Pinpoint the cell where the given text exists, returning its (X, Y) midpoint coordinate. 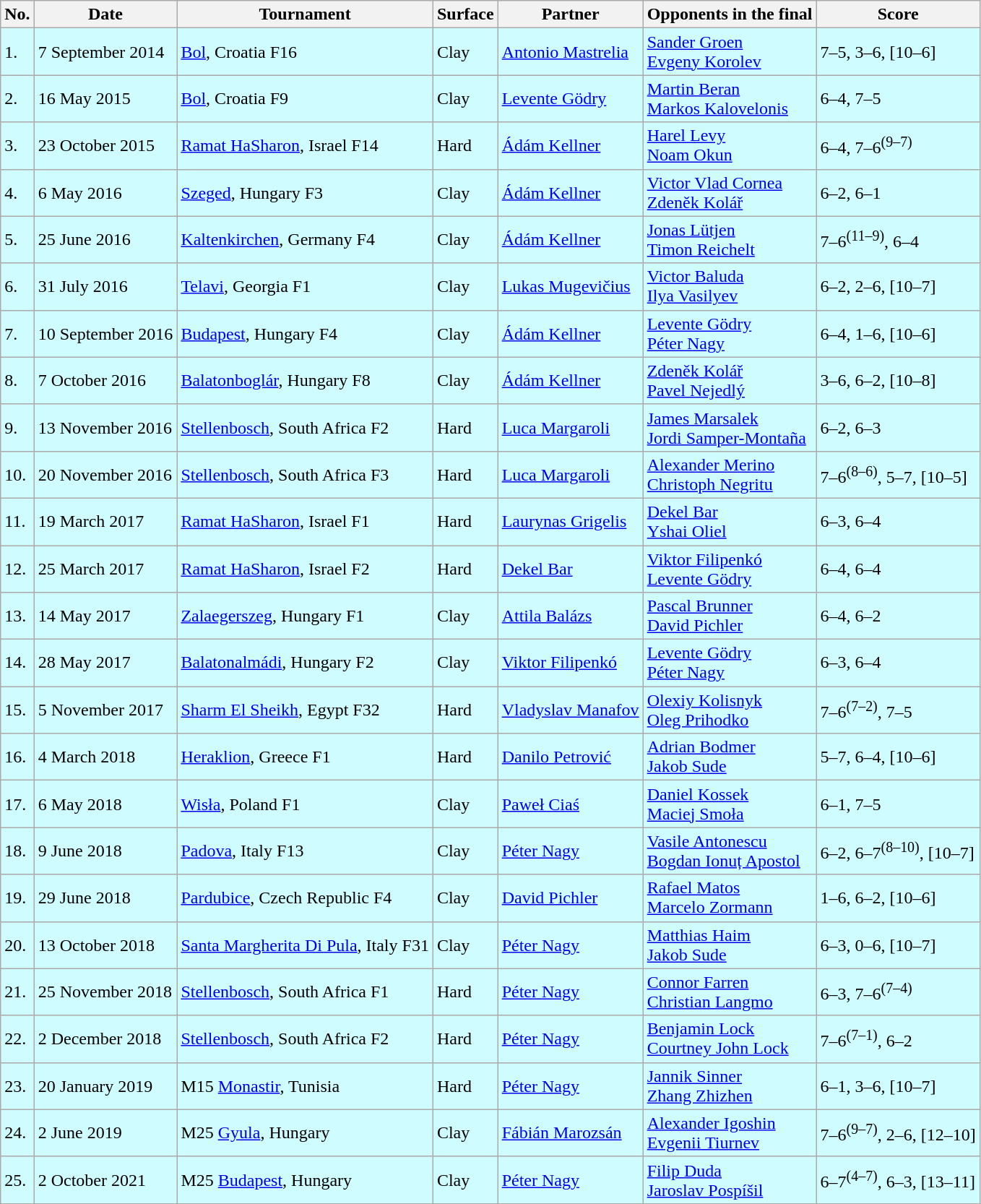
7–6(9–7), 2–6, [12–10] (898, 1133)
3–6, 6–2, [10–8] (898, 380)
6–1, 7–5 (898, 804)
11. (17, 522)
3. (17, 146)
Partner (571, 14)
7–6(7–1), 6–2 (898, 1039)
Pascal Brunner David Pichler (730, 616)
Jonas Lütjen Timon Reichelt (730, 240)
6. (17, 286)
9 June 2018 (105, 851)
Paweł Ciaś (571, 804)
Ramat HaSharon, Israel F2 (305, 568)
7–5, 3–6, [10–6] (898, 52)
Victor Vlad Cornea Zdeněk Kolář (730, 192)
25 June 2016 (105, 240)
6–4, 1–6, [10–6] (898, 334)
6–2, 6–7(8–10), [10–7] (898, 851)
Viktor Filipenkó (571, 663)
31 July 2016 (105, 286)
Dekel Bar Yshai Oliel (730, 522)
Telavi, Georgia F1 (305, 286)
Fábián Marozsán (571, 1133)
Szeged, Hungary F3 (305, 192)
13 October 2018 (105, 945)
Zdeněk Kolář Pavel Nejedlý (730, 380)
No. (17, 14)
24. (17, 1133)
Zalaegerszeg, Hungary F1 (305, 616)
28 May 2017 (105, 663)
25. (17, 1179)
Matthias Haim Jakob Sude (730, 945)
Pardubice, Czech Republic F4 (305, 898)
Laurynas Grigelis (571, 522)
6–2, 2–6, [10–7] (898, 286)
M25 Budapest, Hungary (305, 1179)
15. (17, 710)
Padova, Italy F13 (305, 851)
Kaltenkirchen, Germany F4 (305, 240)
8. (17, 380)
2 October 2021 (105, 1179)
22. (17, 1039)
6 May 2018 (105, 804)
19 March 2017 (105, 522)
Heraklion, Greece F1 (305, 757)
23. (17, 1085)
6–3, 7–6(7–4) (898, 992)
Filip Duda Jaroslav Pospíšil (730, 1179)
M15 Monastir, Tunisia (305, 1085)
Rafael Matos Marcelo Zormann (730, 898)
9. (17, 428)
7–6(7–2), 7–5 (898, 710)
Date (105, 14)
Opponents in the final (730, 14)
10 September 2016 (105, 334)
19. (17, 898)
Ramat HaSharon, Israel F14 (305, 146)
Danilo Petrović (571, 757)
Score (898, 14)
14 May 2017 (105, 616)
7. (17, 334)
Sharm El Sheikh, Egypt F32 (305, 710)
14. (17, 663)
Vasile Antonescu Bogdan Ionuț Apostol (730, 851)
Budapest, Hungary F4 (305, 334)
Alexander Igoshin Evgenii Tiurnev (730, 1133)
Antonio Mastrelia (571, 52)
James Marsalek Jordi Samper-Montaña (730, 428)
5 November 2017 (105, 710)
25 March 2017 (105, 568)
Wisła, Poland F1 (305, 804)
2 December 2018 (105, 1039)
5–7, 6–4, [10–6] (898, 757)
Martin Beran Markos Kalovelonis (730, 98)
David Pichler (571, 898)
Viktor Filipenkó Levente Gödry (730, 568)
18. (17, 851)
Bol, Croatia F9 (305, 98)
Connor Farren Christian Langmo (730, 992)
16 May 2015 (105, 98)
7 October 2016 (105, 380)
7–6(11–9), 6–4 (898, 240)
6–3, 0–6, [10–7] (898, 945)
29 June 2018 (105, 898)
6–4, 7–6(9–7) (898, 146)
Jannik Sinner Zhang Zhizhen (730, 1085)
Levente Gödry (571, 98)
5. (17, 240)
13. (17, 616)
Daniel Kossek Maciej Smoła (730, 804)
6–4, 7–5 (898, 98)
Olexiy Kolisnyk Oleg Prihodko (730, 710)
10. (17, 474)
7–6(8–6), 5–7, [10–5] (898, 474)
25 November 2018 (105, 992)
Adrian Bodmer Jakob Sude (730, 757)
M25 Gyula, Hungary (305, 1133)
Stellenbosch, South Africa F1 (305, 992)
Balatonalmádi, Hungary F2 (305, 663)
21. (17, 992)
Ramat HaSharon, Israel F1 (305, 522)
Surface (465, 14)
Dekel Bar (571, 568)
7 September 2014 (105, 52)
16. (17, 757)
13 November 2016 (105, 428)
4 March 2018 (105, 757)
6 May 2016 (105, 192)
Tournament (305, 14)
6–7(4–7), 6–3, [13–11] (898, 1179)
20 January 2019 (105, 1085)
Stellenbosch, South Africa F3 (305, 474)
Bol, Croatia F16 (305, 52)
1–6, 6–2, [10–6] (898, 898)
Harel Levy Noam Okun (730, 146)
17. (17, 804)
2. (17, 98)
23 October 2015 (105, 146)
20 November 2016 (105, 474)
6–2, 6–3 (898, 428)
Lukas Mugevičius (571, 286)
6–4, 6–2 (898, 616)
6–1, 3–6, [10–7] (898, 1085)
4. (17, 192)
Vladyslav Manafov (571, 710)
Attila Balázs (571, 616)
1. (17, 52)
Balatonboglár, Hungary F8 (305, 380)
Santa Margherita Di Pula, Italy F31 (305, 945)
6–2, 6–1 (898, 192)
20. (17, 945)
Sander Groen Evgeny Korolev (730, 52)
12. (17, 568)
Alexander Merino Christoph Negritu (730, 474)
Victor Baluda Ilya Vasilyev (730, 286)
Benjamin Lock Courtney John Lock (730, 1039)
2 June 2019 (105, 1133)
6–4, 6–4 (898, 568)
